Output the [X, Y] coordinate of the center of the cell containing the given text.  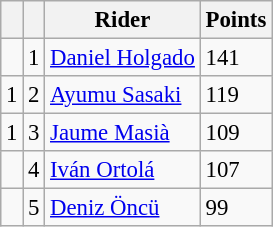
Iván Ortolá [122, 170]
3 [34, 133]
Daniel Holgado [122, 58]
4 [34, 170]
Points [236, 20]
Ayumu Sasaki [122, 95]
2 [34, 95]
99 [236, 208]
5 [34, 208]
119 [236, 95]
107 [236, 170]
Deniz Öncü [122, 208]
Rider [122, 20]
109 [236, 133]
141 [236, 58]
Jaume Masià [122, 133]
